Determine the [X, Y] coordinate at the center of the cell enclosing the given text.  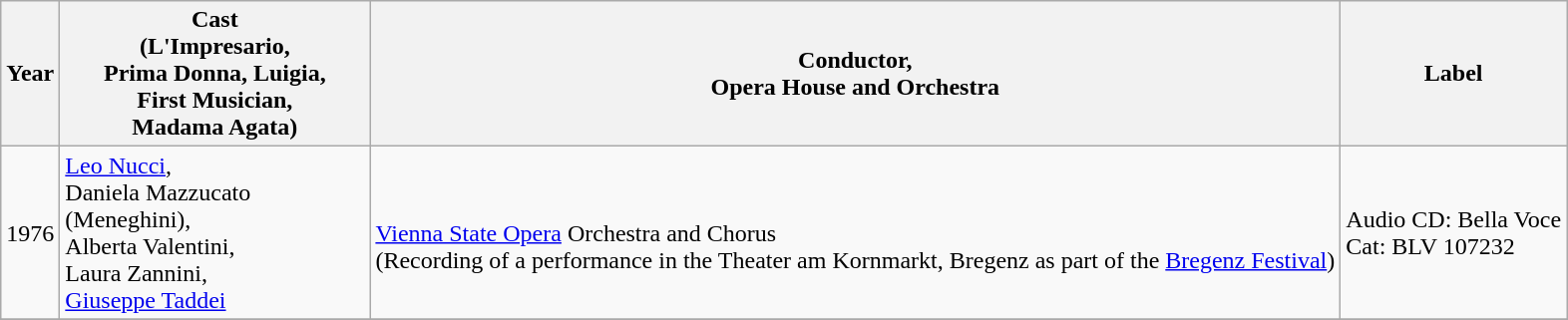
Conductor,Opera House and Orchestra [856, 74]
1976 [30, 233]
Vienna State Opera Orchestra and Chorus(Recording of a performance in the Theater am Kornmarkt, Bregenz as part of the Bregenz Festival) [856, 233]
Label [1454, 74]
Audio CD: Bella VoceCat: BLV 107232 [1454, 233]
Cast (L'Impresario,Prima Donna, Luigia,First Musician,Madama Agata) [215, 74]
Year [30, 74]
Leo Nucci,Daniela Mazzucato (Meneghini),Alberta Valentini,Laura Zannini,Giuseppe Taddei [215, 233]
